Identify which cell holds the provided text, then report its [x, y] central coordinate. 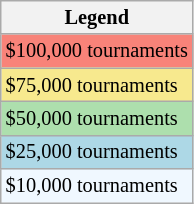
Legend [97, 17]
$75,000 tournaments [97, 85]
$25,000 tournaments [97, 152]
$100,000 tournaments [97, 51]
$50,000 tournaments [97, 118]
$10,000 tournaments [97, 186]
